Return the (x, y) coordinate for the center point of the cell that contains the specified text.  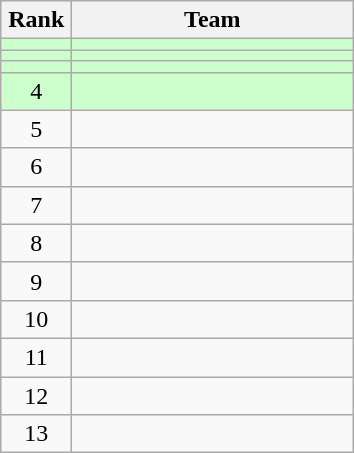
5 (36, 129)
8 (36, 243)
12 (36, 395)
9 (36, 281)
Rank (36, 20)
6 (36, 167)
13 (36, 434)
10 (36, 319)
7 (36, 205)
Team (212, 20)
11 (36, 357)
4 (36, 91)
